Determine the (x, y) coordinate at the center of the cell enclosing the given text.  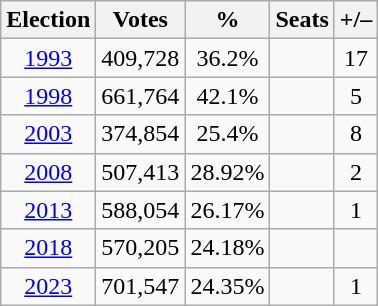
2018 (48, 248)
8 (356, 134)
Seats (302, 20)
Votes (140, 20)
26.17% (228, 210)
2003 (48, 134)
28.92% (228, 172)
42.1% (228, 96)
661,764 (140, 96)
2 (356, 172)
Election (48, 20)
2013 (48, 210)
17 (356, 58)
588,054 (140, 210)
25.4% (228, 134)
36.2% (228, 58)
% (228, 20)
5 (356, 96)
+/– (356, 20)
1993 (48, 58)
701,547 (140, 286)
507,413 (140, 172)
570,205 (140, 248)
2023 (48, 286)
24.35% (228, 286)
2008 (48, 172)
374,854 (140, 134)
24.18% (228, 248)
1998 (48, 96)
409,728 (140, 58)
